From the cell containing the given text, extract its center point as (x, y) coordinate. 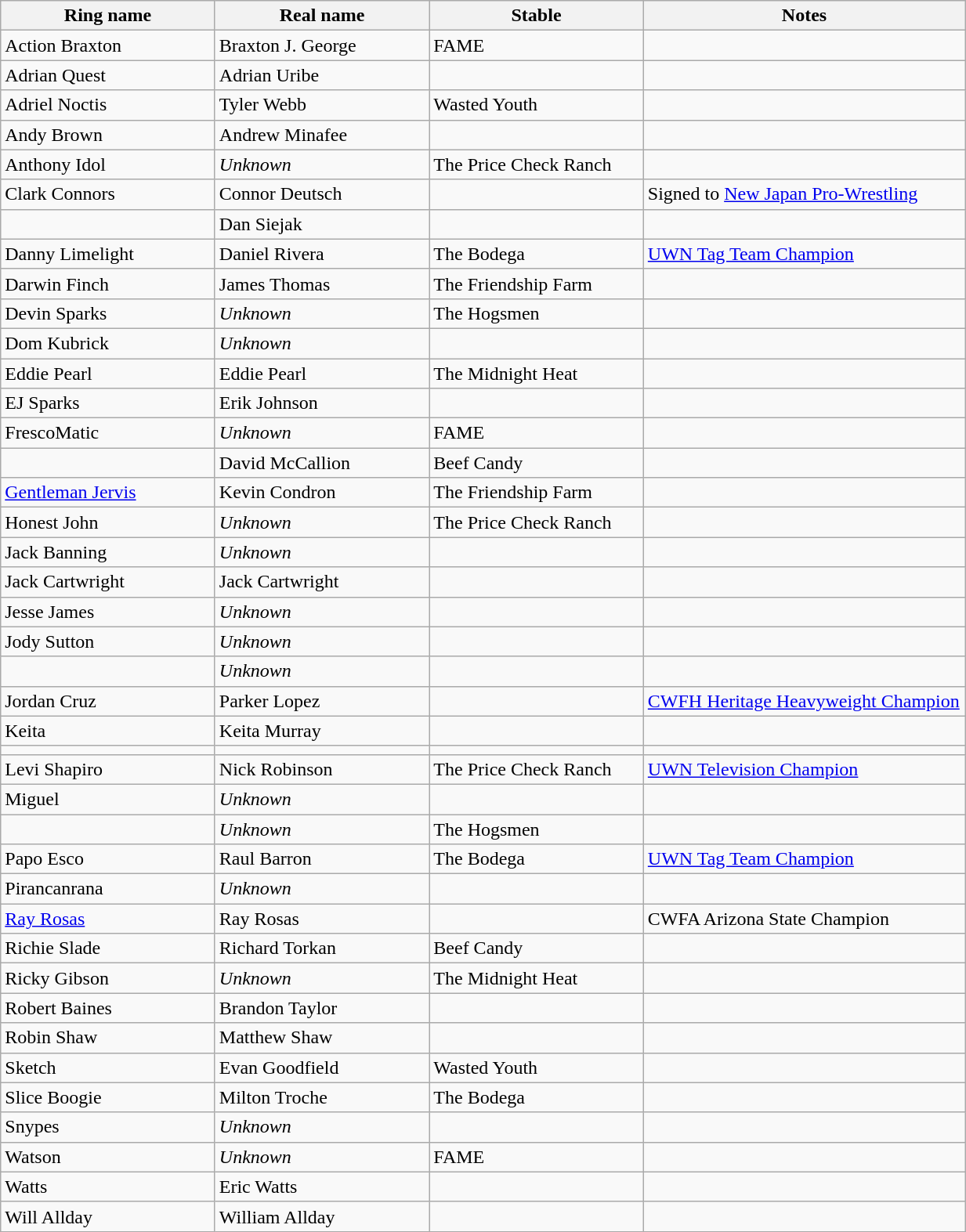
James Thomas (322, 284)
FrescoMatic (108, 433)
Erik Johnson (322, 403)
UWN Television Champion (804, 769)
David McCallion (322, 463)
Adriel Noctis (108, 105)
EJ Sparks (108, 403)
Anthony Idol (108, 164)
Eric Watts (322, 1187)
Will Allday (108, 1216)
Dan Siejak (322, 224)
William Allday (322, 1216)
Jody Sutton (108, 641)
Honest John (108, 522)
Robin Shaw (108, 1038)
Danny Limelight (108, 254)
Keita Murray (322, 731)
Evan Goodfield (322, 1068)
Stable (537, 16)
Snypes (108, 1127)
Gentleman Jervis (108, 493)
Robert Baines (108, 1008)
Miguel (108, 799)
Ring name (108, 16)
Connor Deutsch (322, 194)
Brandon Taylor (322, 1008)
Adrian Quest (108, 75)
Pirancanrana (108, 889)
Richie Slade (108, 948)
Jesse James (108, 612)
Tyler Webb (322, 105)
Matthew Shaw (322, 1038)
Papo Esco (108, 859)
Daniel Rivera (322, 254)
Ricky Gibson (108, 978)
Milton Troche (322, 1097)
Real name (322, 16)
Slice Boogie (108, 1097)
Levi Shapiro (108, 769)
Watson (108, 1157)
CWFH Heritage Heavyweight Champion (804, 701)
Sketch (108, 1068)
Keita (108, 731)
Andy Brown (108, 135)
CWFA Arizona State Champion (804, 919)
Adrian Uribe (322, 75)
Devin Sparks (108, 313)
Notes (804, 16)
Raul Barron (322, 859)
Jack Banning (108, 552)
Clark Connors (108, 194)
Nick Robinson (322, 769)
Darwin Finch (108, 284)
Jordan Cruz (108, 701)
Andrew Minafee (322, 135)
Dom Kubrick (108, 343)
Richard Torkan (322, 948)
Parker Lopez (322, 701)
Signed to New Japan Pro-Wrestling (804, 194)
Kevin Condron (322, 493)
Watts (108, 1187)
Action Braxton (108, 45)
Braxton J. George (322, 45)
